Pinpoint the cell where the given text exists, returning its [x, y] midpoint coordinate. 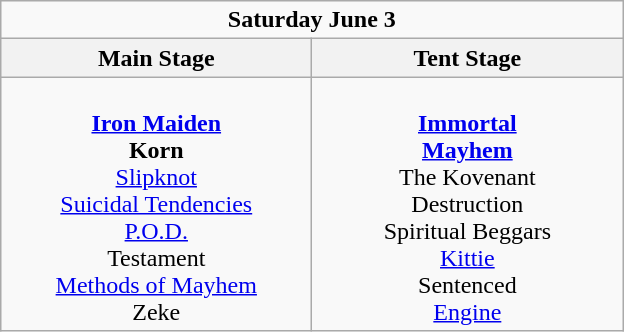
Iron Maiden Korn Slipknot Suicidal Tendencies P.O.D. Testament Methods of Mayhem Zeke [156, 204]
Tent Stage [468, 58]
Immortal Mayhem The Kovenant Destruction Spiritual Beggars Kittie Sentenced Engine [468, 204]
Main Stage [156, 58]
Saturday June 3 [312, 20]
